Detect which cell encompasses the target text, then output its (x, y) center coordinate. 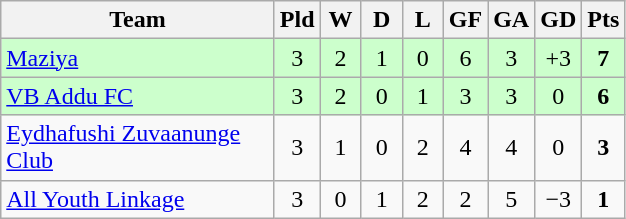
Maziya (138, 58)
GA (512, 20)
GD (558, 20)
Pts (604, 20)
D (382, 20)
5 (512, 199)
7 (604, 58)
All Youth Linkage (138, 199)
Team (138, 20)
VB Addu FC (138, 96)
W (340, 20)
−3 (558, 199)
L (422, 20)
Eydhafushi Zuvaanunge Club (138, 148)
+3 (558, 58)
GF (465, 20)
Pld (297, 20)
